From the cell containing the given text, extract its center point as [X, Y] coordinate. 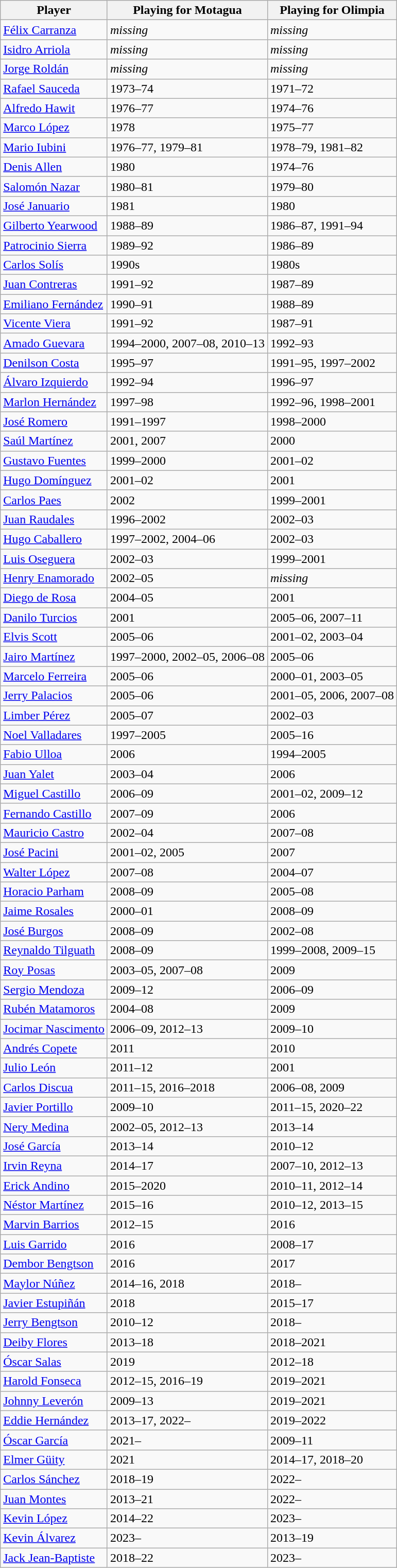
2011–15, 2020–22 [332, 1107]
1975–77 [332, 128]
1981 [187, 206]
2018–22 [187, 1558]
2002 [187, 500]
Jaime Rosales [54, 911]
Emiliano Fernández [54, 304]
1978 [187, 128]
2014–22 [187, 1519]
2018–19 [187, 1479]
Diego de Rosa [54, 598]
Elmer Güity [54, 1459]
1991–1997 [187, 421]
2013–17, 2022– [187, 1420]
1990–91 [187, 304]
1995–97 [187, 363]
1980–81 [187, 186]
2009–13 [187, 1401]
1999–2000 [187, 461]
2012–15 [187, 1225]
Alfredo Hawit [54, 108]
2003–05, 2007–08 [187, 970]
1992–93 [332, 343]
Jerry Palacios [54, 696]
1971–72 [332, 89]
2012–15, 2016–19 [187, 1381]
2021– [187, 1440]
2000–01 [187, 911]
Julio León [54, 1068]
1991–95, 1997–2002 [332, 363]
2005–06, 2007–11 [332, 618]
Óscar García [54, 1440]
2002–05 [187, 578]
1997–2005 [187, 735]
Elvis Scott [54, 637]
José Januario [54, 206]
Hugo Caballero [54, 539]
2010–11, 2012–14 [332, 1185]
Noel Valladares [54, 735]
2006–08, 2009 [332, 1087]
2007–10, 2012–13 [332, 1166]
2007 [332, 852]
2018–2021 [332, 1342]
2004–07 [332, 872]
Carlos Sánchez [54, 1479]
2005–07 [187, 715]
Irvin Reyna [54, 1166]
2002–05, 2012–13 [187, 1126]
2013–19 [332, 1538]
2001–02, 2005 [187, 852]
2019–2022 [332, 1420]
2007–09 [187, 813]
1996–2002 [187, 519]
Roy Posas [54, 970]
Jerry Bengtson [54, 1323]
2017 [332, 1264]
2015–17 [332, 1303]
Rubén Matamoros [54, 1009]
2013–21 [187, 1499]
2021 [187, 1459]
Marlon Hernández [54, 402]
2015–16 [187, 1205]
2001–02, 2009–12 [332, 794]
1978–79, 1981–82 [332, 147]
Carlos Solís [54, 265]
2000–01, 2003–05 [332, 676]
Marco López [54, 128]
Javier Estupiñán [54, 1303]
Deiby Flores [54, 1342]
1987–91 [332, 324]
Isidro Arriola [54, 49]
Mario Iubini [54, 147]
1990s [187, 265]
Fabio Ulloa [54, 754]
2014–17 [187, 1166]
Limber Pérez [54, 715]
1999–2008, 2009–15 [332, 950]
Danilo Turcios [54, 618]
Félix Carranza [54, 30]
Andrés Copete [54, 1048]
Gilberto Yearwood [54, 225]
Juan Montes [54, 1499]
2009–11 [332, 1440]
Walter López [54, 872]
Rafael Sauceda [54, 89]
Henry Enamorado [54, 578]
Jairo Martínez [54, 657]
2019 [187, 1362]
Vicente Viera [54, 324]
2009–12 [187, 990]
Amado Guevara [54, 343]
Néstor Martínez [54, 1205]
2004–05 [187, 598]
2004–08 [187, 1009]
2011 [187, 1048]
2013–18 [187, 1342]
1992–94 [187, 382]
José García [54, 1146]
Óscar Salas [54, 1362]
Jocimar Nascimento [54, 1029]
2018 [187, 1303]
1979–80 [332, 186]
Carlos Paes [54, 500]
Juan Contreras [54, 285]
Jorge Roldán [54, 69]
1997–2002, 2004–06 [187, 539]
Reynaldo Tilguath [54, 950]
Dembor Bengtson [54, 1264]
Sergio Mendoza [54, 990]
Carlos Discua [54, 1087]
Nery Medina [54, 1126]
Eddie Hernández [54, 1420]
José Romero [54, 421]
2015–2020 [187, 1185]
Erick Andino [54, 1185]
Marcelo Ferreira [54, 676]
Patrocinio Sierra [54, 245]
1987–89 [332, 285]
Mauricio Castro [54, 833]
2001, 2007 [187, 441]
2010–12, 2013–15 [332, 1205]
Luis Garrido [54, 1244]
2011–15, 2016–2018 [187, 1087]
Playing for Olimpia [332, 10]
1986–89 [332, 245]
2008–17 [332, 1244]
José Burgos [54, 931]
Juan Raudales [54, 519]
2003–04 [187, 774]
1992–96, 1998–2001 [332, 402]
Salomón Nazar [54, 186]
Javier Portillo [54, 1107]
2001–05, 2006, 2007–08 [332, 696]
Fernando Castillo [54, 813]
Hugo Domínguez [54, 480]
Denilson Costa [54, 363]
Kevin López [54, 1519]
2006–09, 2012–13 [187, 1029]
José Pacini [54, 852]
1994–2005 [332, 754]
1997–2000, 2002–05, 2006–08 [187, 657]
2014–16, 2018 [187, 1283]
Gustavo Fuentes [54, 461]
Saúl Martínez [54, 441]
Marvin Barrios [54, 1225]
1989–92 [187, 245]
2010 [332, 1048]
1986–87, 1991–94 [332, 225]
1980s [332, 265]
2000 [332, 441]
Jack Jean-Baptiste [54, 1558]
Denis Allen [54, 167]
1973–74 [187, 89]
1976–77, 1979–81 [187, 147]
Álvaro Izquierdo [54, 382]
Maylor Núñez [54, 1283]
2012–18 [332, 1362]
2002–08 [332, 931]
Miguel Castillo [54, 794]
2001–02, 2003–04 [332, 637]
Kevin Álvarez [54, 1538]
2011–12 [187, 1068]
Harold Fonseca [54, 1381]
2005–08 [332, 892]
2014–17, 2018–20 [332, 1459]
1994–2000, 2007–08, 2010–13 [187, 343]
Juan Yalet [54, 774]
Johnny Leverón [54, 1401]
1997–98 [187, 402]
Player [54, 10]
1976–77 [187, 108]
1996–97 [332, 382]
1998–2000 [332, 421]
Horacio Parham [54, 892]
2005–16 [332, 735]
Playing for Motagua [187, 10]
Luis Oseguera [54, 558]
2002–04 [187, 833]
